Return (x, y) of the center of cell containing provided text 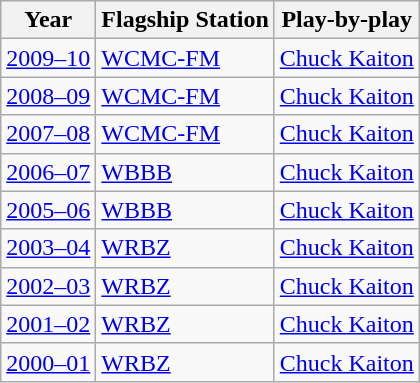
Year (48, 20)
2008–09 (48, 96)
2006–07 (48, 172)
2003–04 (48, 248)
Play-by-play (346, 20)
2009–10 (48, 58)
2000–01 (48, 362)
2001–02 (48, 324)
2005–06 (48, 210)
2007–08 (48, 134)
Flagship Station (185, 20)
2002–03 (48, 286)
